Provide the [X, Y] coordinate of the cell's center where the given text is located.  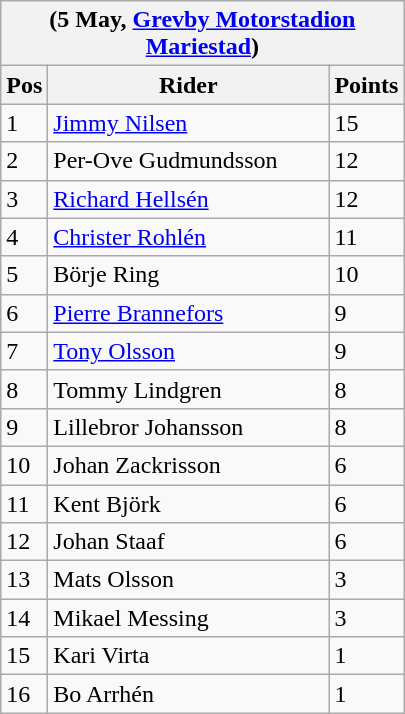
Pierre Brannefors [188, 313]
Lillebror Johansson [188, 427]
4 [24, 237]
Börje Ring [188, 275]
7 [24, 351]
Richard Hellsén [188, 199]
Jimmy Nilsen [188, 123]
Christer Rohlén [188, 237]
Mikael Messing [188, 618]
2 [24, 161]
Kari Virta [188, 656]
Kent Björk [188, 503]
Points [366, 85]
Tommy Lindgren [188, 389]
(5 May, Grevby Motorstadion Mariestad) [202, 34]
Per-Ove Gudmundsson [188, 161]
Mats Olsson [188, 580]
Tony Olsson [188, 351]
14 [24, 618]
Johan Staaf [188, 542]
5 [24, 275]
13 [24, 580]
Bo Arrhén [188, 694]
Johan Zackrisson [188, 465]
Rider [188, 85]
Pos [24, 85]
16 [24, 694]
